From the cell containing the given text, extract its center point as [x, y] coordinate. 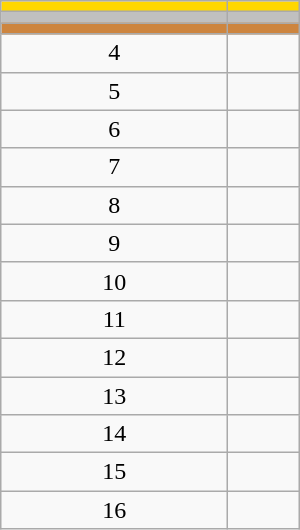
10 [114, 281]
13 [114, 395]
16 [114, 510]
15 [114, 472]
5 [114, 91]
7 [114, 167]
9 [114, 243]
8 [114, 205]
6 [114, 129]
14 [114, 434]
11 [114, 319]
4 [114, 53]
12 [114, 357]
